Determine the [X, Y] coordinate at the center of the cell enclosing the given text.  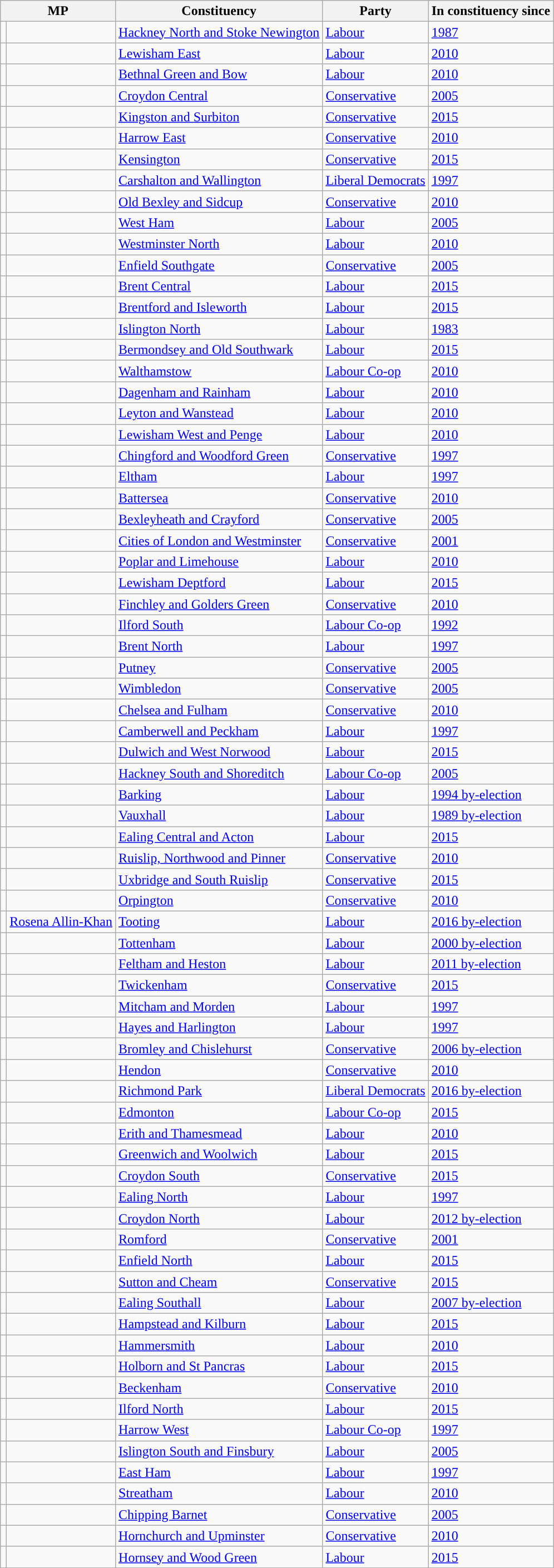
Old Bexley and Sidcup [219, 201]
Wimbledon [219, 689]
2012 by-election [491, 1218]
Hendon [219, 1070]
Tooting [219, 921]
Harrow West [219, 1430]
Edmonton [219, 1112]
Croydon Central [219, 96]
Feltham and Heston [219, 964]
1992 [491, 625]
Tottenham [219, 943]
Chipping Barnet [219, 1515]
Cities of London and Westminster [219, 540]
Rosena Allin-Khan [61, 921]
Ealing North [219, 1197]
Chelsea and Fulham [219, 710]
Ealing Southall [219, 1303]
2006 by-election [491, 1049]
Bermondsey and Old Southwark [219, 350]
Hornchurch and Upminster [219, 1536]
Bethnal Green and Bow [219, 75]
Ealing Central and Acton [219, 837]
Islington South and Finsbury [219, 1451]
Hackney North and Stoke Newington [219, 32]
Camberwell and Peckham [219, 731]
Walthamstow [219, 371]
Croydon South [219, 1176]
Hayes and Harlington [219, 1028]
Mitcham and Morden [219, 1007]
Ilford South [219, 625]
Leyton and Wanstead [219, 413]
Lewisham East [219, 53]
Ilford North [219, 1409]
Orpington [219, 900]
2007 by-election [491, 1303]
2000 by-election [491, 943]
Holborn and St Pancras [219, 1367]
Ruislip, Northwood and Pinner [219, 858]
Enfield Southgate [219, 265]
Hampstead and Kilburn [219, 1324]
Kensington [219, 159]
Dulwich and West Norwood [219, 752]
Lewisham West and Penge [219, 435]
Uxbridge and South Ruislip [219, 879]
Chingford and Woodford Green [219, 456]
Brent North [219, 647]
Barking [219, 795]
Party [375, 11]
Richmond Park [219, 1091]
Brent Central [219, 287]
Erith and Thamesmead [219, 1133]
2011 by-election [491, 964]
Westminster North [219, 244]
1987 [491, 32]
Battersea [219, 498]
Greenwich and Woolwich [219, 1155]
West Ham [219, 223]
Finchley and Golders Green [219, 604]
Lewisham Deptford [219, 583]
Beckenham [219, 1388]
Constituency [219, 11]
1989 by-election [491, 816]
Hammersmith [219, 1345]
Hornsey and Wood Green [219, 1557]
MP [58, 11]
Romford [219, 1239]
Harrow East [219, 138]
Twickenham [219, 985]
Bromley and Chislehurst [219, 1049]
In constituency since [491, 11]
Eltham [219, 477]
1994 by-election [491, 795]
Sutton and Cheam [219, 1281]
Hackney South and Shoreditch [219, 773]
East Ham [219, 1472]
Putney [219, 668]
Croydon North [219, 1218]
Brentford and Isleworth [219, 308]
Kingston and Surbiton [219, 117]
1983 [491, 329]
Islington North [219, 329]
Streatham [219, 1493]
Vauxhall [219, 816]
Dagenham and Rainham [219, 392]
Bexleyheath and Crayford [219, 519]
Enfield North [219, 1260]
Carshalton and Wallington [219, 180]
Poplar and Limehouse [219, 561]
